Capture the cell that displays the provided text and extract its (x, y) central coordinate. 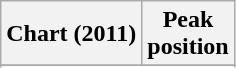
Chart (2011) (72, 34)
Peakposition (188, 34)
